For the text-containing cell, return its midpoint in (X, Y) coordinate format. 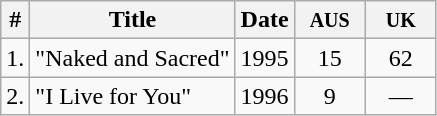
AUS (330, 20)
1995 (264, 58)
1996 (264, 96)
UK (400, 20)
"Naked and Sacred" (132, 58)
Title (132, 20)
"I Live for You" (132, 96)
62 (400, 58)
2. (16, 96)
# (16, 20)
15 (330, 58)
Date (264, 20)
— (400, 96)
1. (16, 58)
9 (330, 96)
